Find where the given text appears and provide that cell's center as [x, y] coordinate. 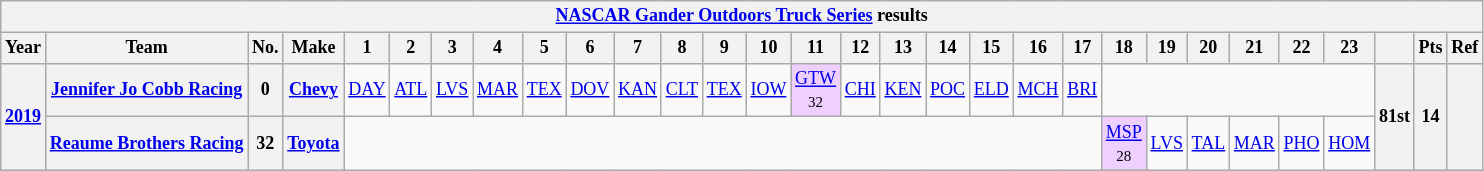
Toyota [314, 144]
TAL [1208, 144]
3 [452, 48]
1 [367, 48]
Ref [1465, 48]
5 [544, 48]
HOM [1350, 144]
Jennifer Jo Cobb Racing [146, 90]
CHI [860, 90]
22 [1302, 48]
18 [1124, 48]
DOV [590, 90]
13 [903, 48]
10 [768, 48]
8 [682, 48]
IOW [768, 90]
Chevy [314, 90]
PHO [1302, 144]
7 [638, 48]
11 [816, 48]
GTW32 [816, 90]
21 [1254, 48]
KEN [903, 90]
NASCAR Gander Outdoors Truck Series results [742, 16]
4 [498, 48]
2 [411, 48]
POC [948, 90]
ATL [411, 90]
CLT [682, 90]
15 [991, 48]
20 [1208, 48]
No. [266, 48]
Team [146, 48]
DAY [367, 90]
Year [24, 48]
MCH [1038, 90]
9 [724, 48]
17 [1082, 48]
0 [266, 90]
19 [1166, 48]
6 [590, 48]
ELD [991, 90]
KAN [638, 90]
Pts [1430, 48]
MSP28 [1124, 144]
23 [1350, 48]
16 [1038, 48]
BRI [1082, 90]
12 [860, 48]
2019 [24, 116]
32 [266, 144]
Reaume Brothers Racing [146, 144]
Make [314, 48]
81st [1395, 116]
